Identify which cell holds the provided text, then report its [X, Y] central coordinate. 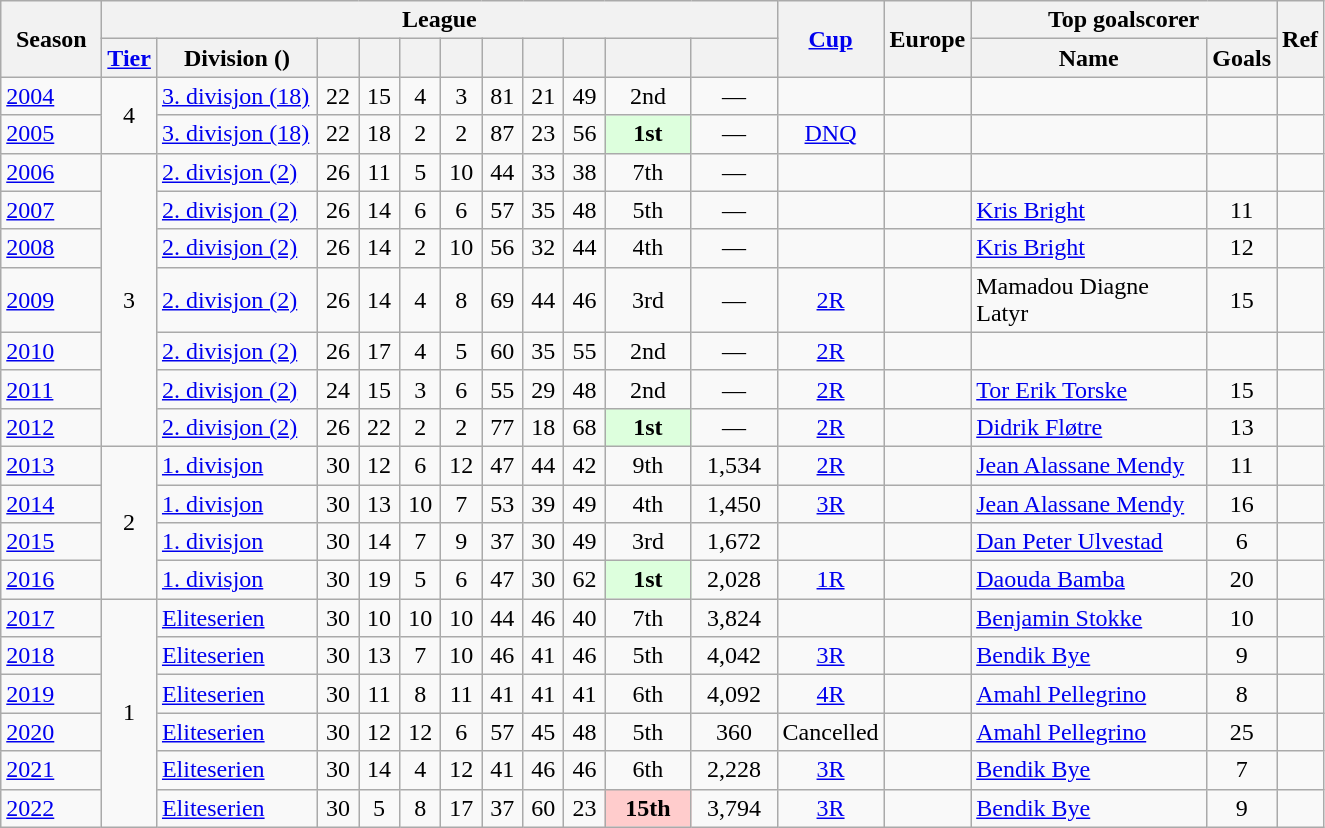
87 [502, 134]
Cancelled [830, 732]
DNQ [830, 134]
2,228 [734, 770]
Division () [236, 58]
2022 [52, 808]
2021 [52, 770]
15th [648, 808]
69 [502, 300]
42 [584, 465]
Top goalscorer [1124, 20]
2019 [52, 694]
16 [1242, 503]
45 [544, 732]
1 [130, 713]
62 [584, 580]
2010 [52, 351]
29 [544, 389]
Goals [1242, 58]
Benjamin Stokke [1089, 618]
38 [584, 172]
360 [734, 732]
2013 [52, 465]
2020 [52, 732]
Name [1089, 58]
68 [584, 427]
1,450 [734, 503]
39 [544, 503]
2014 [52, 503]
1,672 [734, 542]
2007 [52, 210]
9th [648, 465]
Daouda Bamba [1089, 580]
77 [502, 427]
Season [52, 39]
21 [544, 96]
40 [584, 618]
2006 [52, 172]
24 [338, 389]
2004 [52, 96]
33 [544, 172]
2017 [52, 618]
Didrik Fløtre [1089, 427]
2015 [52, 542]
3,824 [734, 618]
4,092 [734, 694]
20 [1242, 580]
Cup [830, 39]
2008 [52, 248]
2005 [52, 134]
4R [830, 694]
Tier [130, 58]
3,794 [734, 808]
32 [544, 248]
League [440, 20]
Tor Erik Torske [1089, 389]
Ref [1300, 39]
2018 [52, 656]
53 [502, 503]
1,534 [734, 465]
2,028 [734, 580]
4,042 [734, 656]
2012 [52, 427]
19 [380, 580]
2011 [52, 389]
Mamadou Diagne Latyr [1089, 300]
2009 [52, 300]
Dan Peter Ulvestad [1089, 542]
2016 [52, 580]
Europe [928, 39]
1R [830, 580]
25 [1242, 732]
81 [502, 96]
